Capture the cell that displays the provided text and extract its (X, Y) central coordinate. 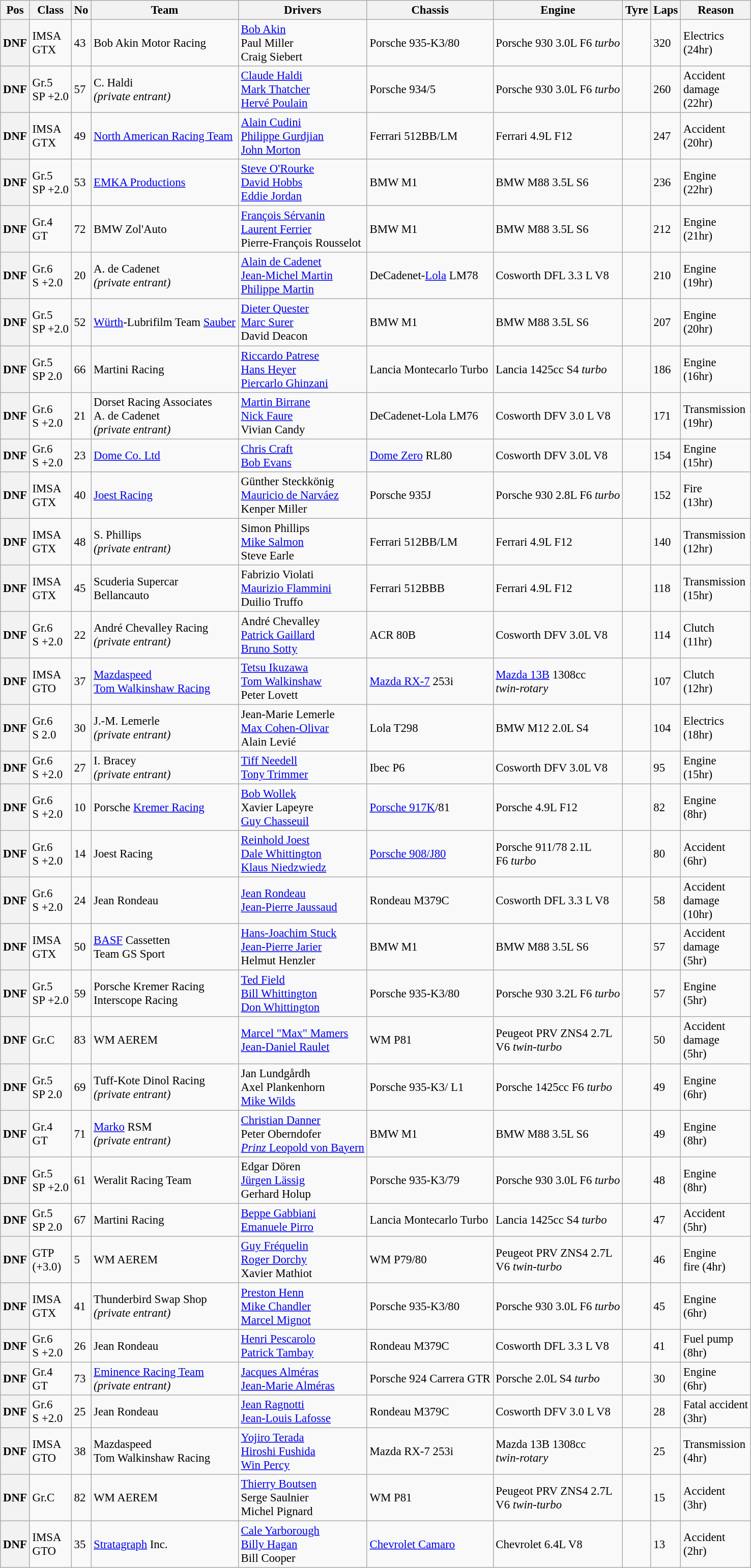
Fuel pump(8hr) (716, 1346)
C. Haldi(private entrant) (165, 90)
Porsche 930 2.8L F6 turbo (558, 495)
Accident(20hr) (716, 136)
Porsche Kremer Racing Interscope Racing (165, 994)
80 (666, 854)
Fire(13hr) (716, 495)
Engine(16hr) (716, 369)
24 (81, 901)
53 (81, 183)
Accident(3hr) (716, 1498)
Pos (15, 10)
Drivers (302, 10)
107 (666, 682)
Clutch(12hr) (716, 682)
Thierry Boutsen Serge Saulnier Michel Pignard (302, 1498)
BMW Zol'Auto (165, 229)
Engine(21hr) (716, 229)
Chris Craft Bob Evans (302, 456)
Engine(22hr) (716, 183)
171 (666, 416)
Chevrolet Camaro (430, 1545)
152 (666, 495)
Beppe Gabbiani Emanuele Pirro (302, 1220)
69 (81, 1087)
Preston Henn Mike Chandler Marcel Mignot (302, 1306)
260 (666, 90)
Jean-Marie Lemerle Max Cohen-Olivar Alain Levié (302, 728)
186 (666, 369)
Transmission(15hr) (716, 588)
Dome Co. Ltd (165, 456)
François Sérvanin Laurent Ferrier Pierre-François Rousselot (302, 229)
61 (81, 1180)
Accident(5hr) (716, 1220)
21 (81, 416)
207 (666, 322)
I. Bracey(private entrant) (165, 768)
47 (666, 1220)
Transmission(4hr) (716, 1452)
Porsche 935-K3/79 (430, 1180)
Porsche 2.0L S4 turbo (558, 1378)
15 (666, 1498)
Lola T298 (430, 728)
320 (666, 43)
58 (666, 901)
Würth-Lubrifilm Team Sauber (165, 322)
Engine (558, 10)
114 (666, 635)
236 (666, 183)
247 (666, 136)
Alain Cudini Philippe Gurdjian John Morton (302, 136)
72 (81, 229)
DeCadenet-Lola LM76 (430, 416)
Fabrizio Violati Maurizio Flammini Duilio Truffo (302, 588)
Bob Wollek Xavier Lapeyre Guy Chasseuil (302, 808)
Porsche 1425cc F6 turbo (558, 1087)
WM P79/80 (430, 1260)
Henri Pescarolo Patrick Tambay (302, 1346)
Günther Steckkönig Mauricio de Narváez Kenper Miller (302, 495)
Class (50, 10)
Tuff-Kote Dinol Racing(private entrant) (165, 1087)
Porsche 911/78 2.1L F6 turbo (558, 854)
Tiff Needell Tony Trimmer (302, 768)
83 (81, 1041)
André Chevalley Racing(private entrant) (165, 635)
73 (81, 1378)
Cale Yarborough Billy Hagan Bill Cooper (302, 1545)
Simon Phillips Mike Salmon Steve Earle (302, 542)
20 (81, 276)
S. Phillips(private entrant) (165, 542)
Chassis (430, 10)
35 (81, 1545)
J.-M. Lemerle(private entrant) (165, 728)
Porsche 4.9L F12 (558, 808)
Porsche 930 3.2L F6 turbo (558, 994)
22 (81, 635)
67 (81, 1220)
Engine(20hr) (716, 322)
BMW M12 2.0L S4 (558, 728)
Weralit Racing Team (165, 1180)
23 (81, 456)
Jean Rondeau Jean-Pierre Jaussaud (302, 901)
ACR 80B (430, 635)
46 (666, 1260)
Jan Lundgårdh Axel Plankenhorn Mike Wilds (302, 1087)
Porsche 917K/81 (430, 808)
Engine(5hr) (716, 994)
North American Racing Team (165, 136)
Reinhold Joest Dale Whittington Klaus Niedzwiedz (302, 854)
Claude Haldi Mark Thatcher Hervé Poulain (302, 90)
Accidentdamage(22hr) (716, 90)
Porsche 934/5 (430, 90)
212 (666, 229)
Porsche 935-K3/ L1 (430, 1087)
Ferrari 512BBB (430, 588)
Hans-Joachim Stuck Jean-Pierre Jarier Helmut Henzler (302, 947)
A. de Cadenet(private entrant) (165, 276)
154 (666, 456)
10 (81, 808)
Chevrolet 6.4L V8 (558, 1545)
Accident(6hr) (716, 854)
Transmission(19hr) (716, 416)
Eminence Racing Team(private entrant) (165, 1378)
Ibec P6 (430, 768)
Ted Field Bill Whittington Don Whittington (302, 994)
140 (666, 542)
GTP(+3.0) (50, 1260)
EMKA Productions (165, 183)
Electrics(24hr) (716, 43)
13 (666, 1545)
Bob Akin Motor Racing (165, 43)
37 (81, 682)
Clutch(11hr) (716, 635)
Jean Ragnotti Jean-Louis Lafosse (302, 1412)
71 (81, 1134)
Gr.6S 2.0 (50, 728)
Riccardo Patrese Hans Heyer Piercarlo Ghinzani (302, 369)
Marko RSM(private entrant) (165, 1134)
59 (81, 994)
BASF Cassetten Team GS Sport (165, 947)
Porsche Kremer Racing (165, 808)
66 (81, 369)
38 (81, 1452)
Alain de Cadenet Jean-Michel Martin Philippe Martin (302, 276)
Steve O'Rourke David Hobbs Eddie Jordan (302, 183)
118 (666, 588)
Thunderbird Swap Shop(private entrant) (165, 1306)
Transmission(12hr) (716, 542)
210 (666, 276)
DeCadenet-Lola LM78 (430, 276)
Electrics(18hr) (716, 728)
28 (666, 1412)
26 (81, 1346)
Scuderia Supercar Bellancauto (165, 588)
Yojiro Terada Hiroshi Fushida Win Percy (302, 1452)
Dome Zero RL80 (430, 456)
27 (81, 768)
Marcel "Max" Mamers Jean-Daniel Raulet (302, 1041)
Reason (716, 10)
95 (666, 768)
André Chevalley Patrick Gaillard Bruno Sotty (302, 635)
Edgar Dören Jürgen Lässig Gerhard Holup (302, 1180)
Bob Akin Paul Miller Craig Siebert (302, 43)
Laps (666, 10)
40 (81, 495)
Accidentdamage(10hr) (716, 901)
Stratagraph Inc. (165, 1545)
14 (81, 854)
Porsche 935J (430, 495)
Accident(2hr) (716, 1545)
Porsche 924 Carrera GTR (430, 1378)
5 (81, 1260)
Enginefire (4hr) (716, 1260)
Dieter Quester Marc Surer David Deacon (302, 322)
Team (165, 10)
Tyre (637, 10)
Guy Fréquelin Roger Dorchy Xavier Mathiot (302, 1260)
43 (81, 43)
Fatal accident(3hr) (716, 1412)
52 (81, 322)
Engine(19hr) (716, 276)
Christian Danner Peter Oberndofer Prinz Leopold von Bayern (302, 1134)
Porsche 908/J80 (430, 854)
No (81, 10)
104 (666, 728)
Tetsu Ikuzawa Tom Walkinshaw Peter Lovett (302, 682)
Martin Birrane Nick Faure Vivian Candy (302, 416)
Jacques Alméras Jean-Marie Alméras (302, 1378)
Dorset Racing Associates A. de Cadenet(private entrant) (165, 416)
